Capture the cell that displays the provided text and extract its [X, Y] central coordinate. 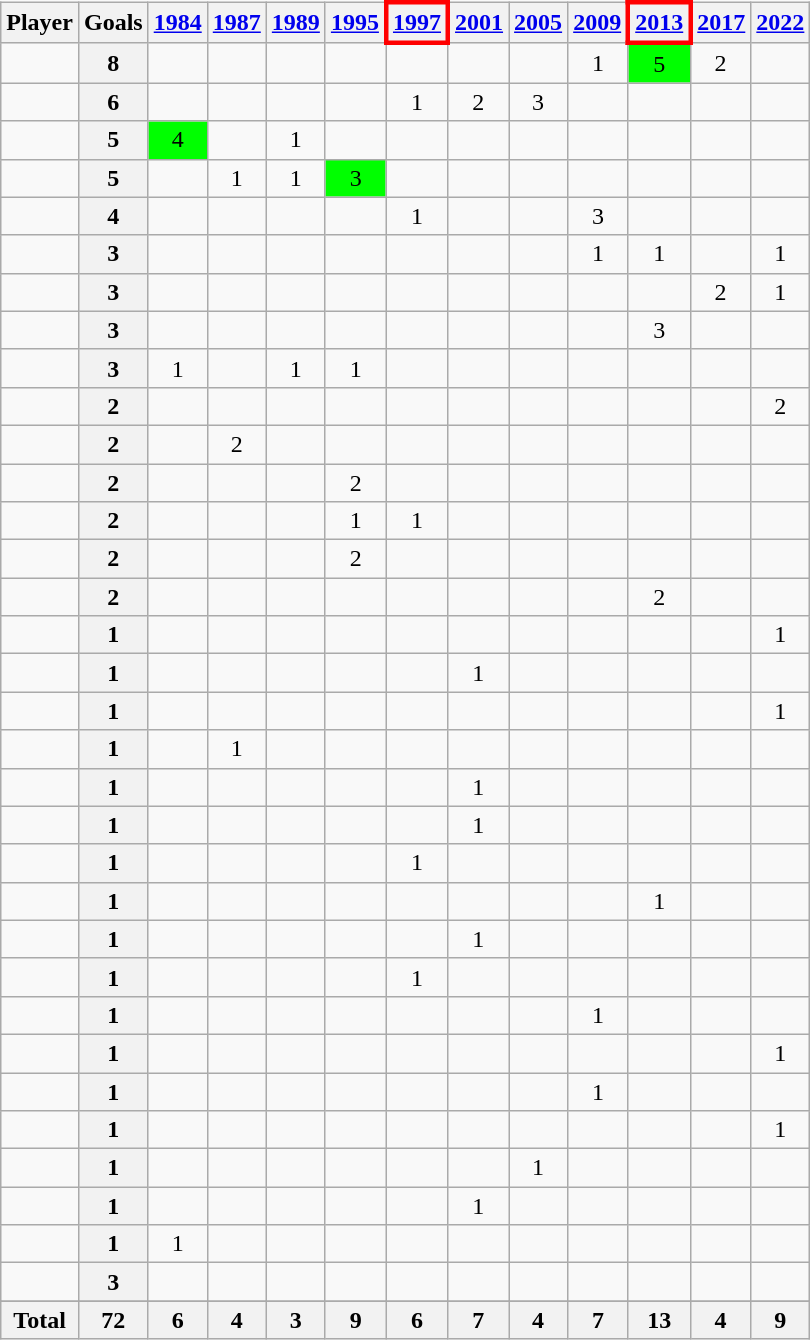
1984 [178, 22]
2005 [538, 22]
8 [113, 63]
2009 [598, 22]
2013 [659, 22]
1989 [296, 22]
2022 [780, 22]
1997 [417, 22]
Goals [113, 22]
Total [40, 1320]
13 [659, 1320]
72 [113, 1320]
1995 [356, 22]
Player [40, 22]
2017 [720, 22]
1987 [236, 22]
2001 [478, 22]
